Scan for the cell matching the given text and deliver its [x, y] coordinate at center. 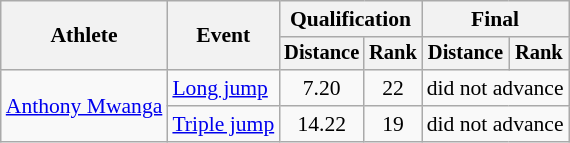
Final [496, 19]
Athlete [84, 36]
Triple jump [223, 124]
Qualification [350, 19]
7.20 [322, 88]
Anthony Mwanga [84, 106]
Event [223, 36]
19 [393, 124]
Long jump [223, 88]
14.22 [322, 124]
22 [393, 88]
